From the cell containing the given text, extract its center point as [x, y] coordinate. 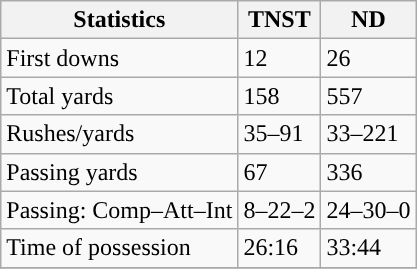
ND [368, 20]
TNST [280, 20]
12 [280, 58]
Statistics [120, 20]
26:16 [280, 248]
Rushes/yards [120, 134]
35–91 [280, 134]
557 [368, 96]
First downs [120, 58]
26 [368, 58]
Passing: Comp–Att–Int [120, 210]
Time of possession [120, 248]
Passing yards [120, 172]
33–221 [368, 134]
33:44 [368, 248]
24–30–0 [368, 210]
67 [280, 172]
336 [368, 172]
158 [280, 96]
8–22–2 [280, 210]
Total yards [120, 96]
